Return (x, y) of the center of cell containing provided text 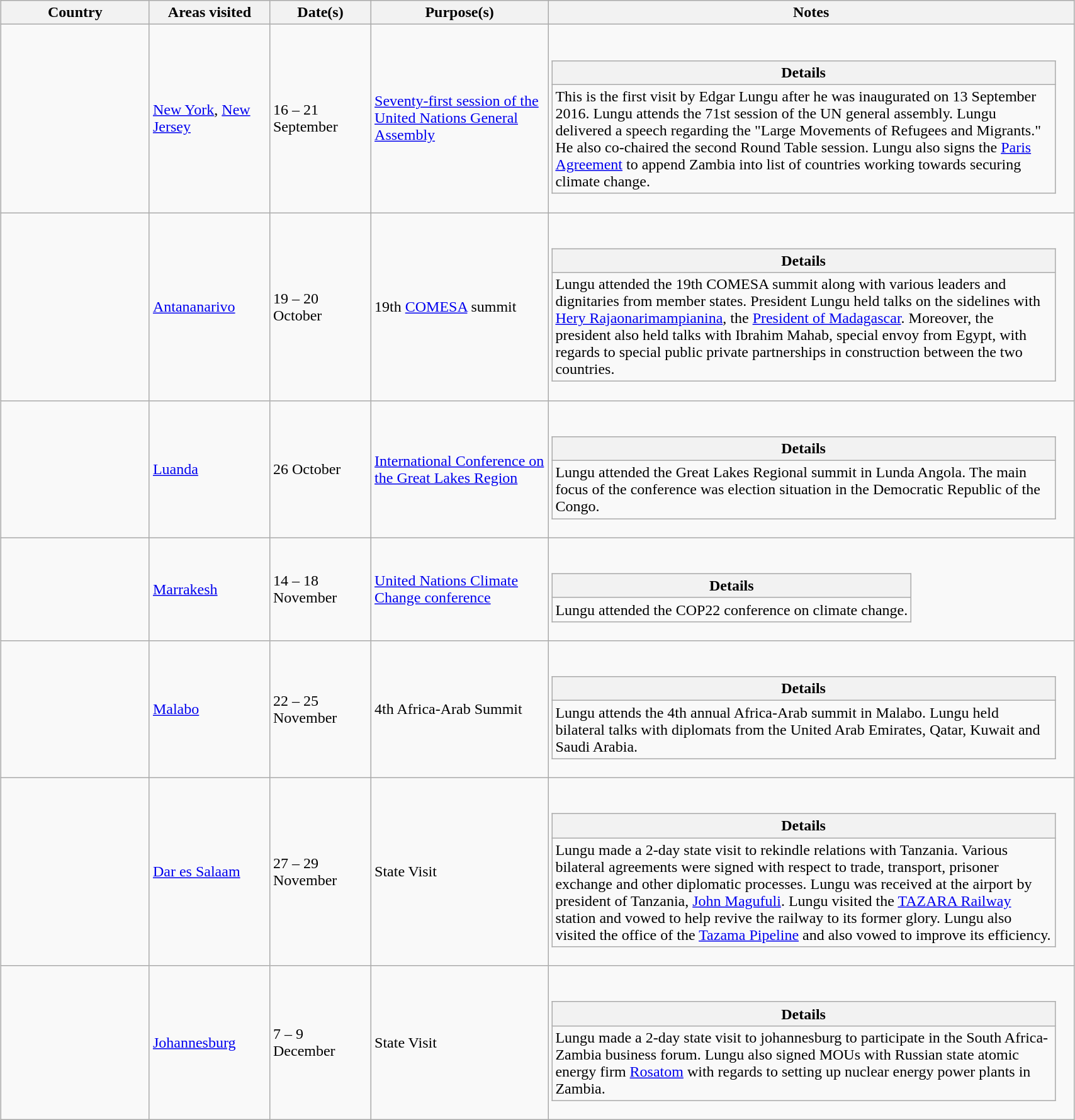
Luanda (209, 469)
7 – 9 December (320, 1043)
Country (75, 13)
Dar es Salaam (209, 871)
Malabo (209, 710)
Antananarivo (209, 307)
United Nations Climate Change conference (459, 589)
Purpose(s) (459, 13)
Areas visited (209, 13)
New York, New Jersey (209, 118)
Notes (811, 13)
Date(s) (320, 13)
Marrakesh (209, 589)
Seventy-first session of the United Nations General Assembly (459, 118)
International Conference on the Great Lakes Region (459, 469)
16 – 21 September (320, 118)
26 October (320, 469)
19th COMESA summit (459, 307)
19 – 20 October (320, 307)
4th Africa-Arab Summit (459, 710)
Johannesburg (209, 1043)
Details Lungu attended the COP22 conference on climate change. (811, 589)
22 – 25 November (320, 710)
27 – 29 November (320, 871)
14 – 18 November (320, 589)
Lungu attended the COP22 conference on climate change. (731, 609)
